Identify which cell holds the provided text, then report its (X, Y) central coordinate. 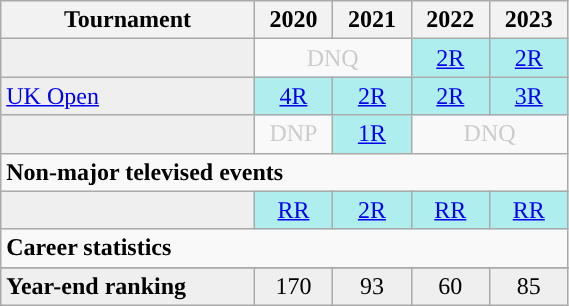
UK Open (128, 96)
3R (529, 96)
93 (372, 286)
Non-major televised events (284, 172)
2023 (529, 20)
Tournament (128, 20)
85 (529, 286)
Year-end ranking (128, 286)
2022 (450, 20)
2020 (293, 20)
4R (293, 96)
1R (372, 134)
DNP (293, 134)
170 (293, 286)
Career statistics (284, 248)
2021 (372, 20)
60 (450, 286)
